Pinpoint the cell where the given text exists, returning its (X, Y) midpoint coordinate. 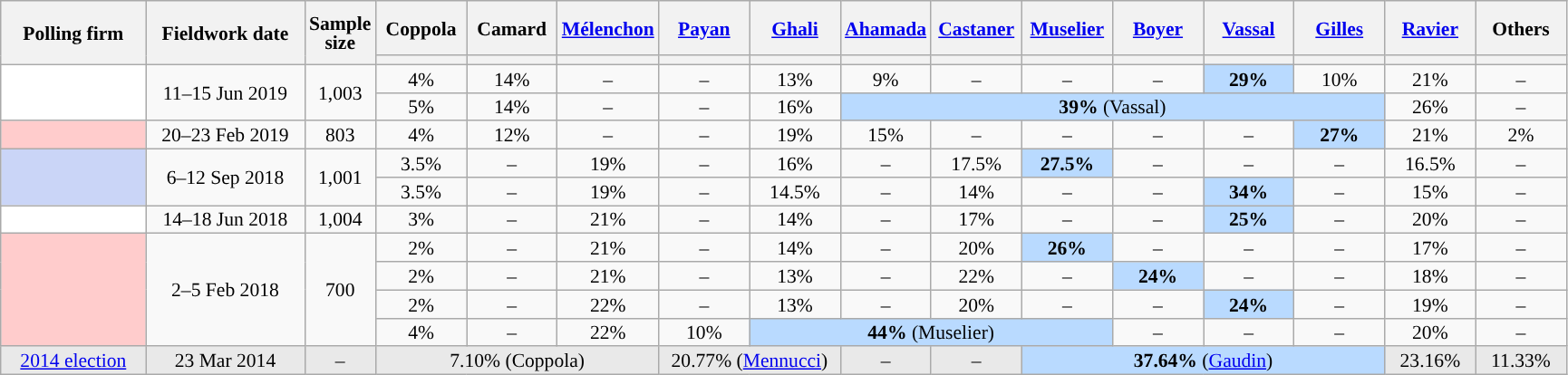
Mélenchon (608, 28)
2014 election (73, 361)
27.5% (1067, 163)
Ravier (1430, 28)
23.16% (1430, 361)
39% (Vassal) (1113, 107)
20–23 Feb 2019 (225, 136)
14–18 Jun 2018 (225, 219)
1,003 (340, 92)
Castaner (976, 28)
9% (886, 78)
1,004 (340, 219)
18% (1430, 275)
34% (1249, 192)
37.64% (Gaudin) (1203, 361)
Ghali (795, 28)
Others (1521, 28)
Fieldwork date (225, 33)
27% (1340, 136)
1,001 (340, 178)
Gilles (1340, 28)
Boyer (1157, 28)
29% (1249, 78)
44% (Muselier) (931, 332)
Ahamada (886, 28)
16.5% (1430, 163)
700 (340, 290)
12% (512, 136)
20.77% (Mennucci) (750, 361)
Payan (704, 28)
3% (421, 219)
Coppola (421, 28)
Vassal (1249, 28)
Samplesize (340, 33)
Camard (512, 28)
23 Mar 2014 (225, 361)
25% (1249, 219)
14.5% (795, 192)
Muselier (1067, 28)
7.10% (Coppola) (517, 361)
11–15 Jun 2019 (225, 92)
Polling firm (73, 33)
17.5% (976, 163)
6–12 Sep 2018 (225, 178)
803 (340, 136)
5% (421, 107)
2–5 Feb 2018 (225, 290)
11.33% (1521, 361)
